Extract the [x, y] coordinate from the center of the cell holding the provided text.  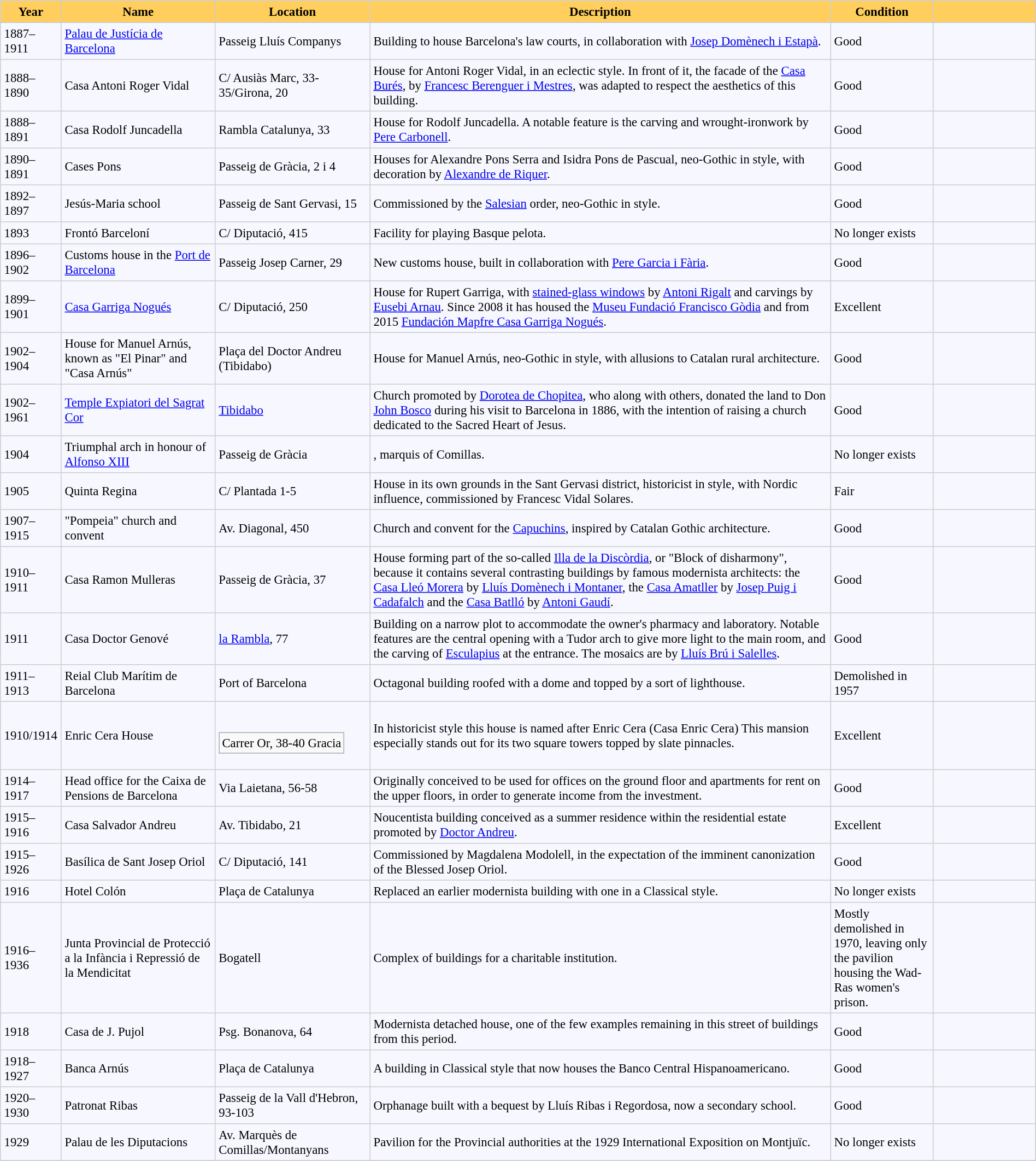
Building to house Barcelona's law courts, in collaboration with Josep Domènech i Estapà. [600, 41]
Cases Pons [138, 167]
1905 [31, 491]
A building in Classical style that now houses the Banco Central Hispanoamericano. [600, 1069]
Frontó Barceloní [138, 233]
Junta Provincial de Protecció a la Infància i Repressió de la Mendicitat [138, 958]
1888–1891 [31, 130]
Church and convent for the Capuchins, inspired by Catalan Gothic architecture. [600, 528]
Modernista detached house, one of the few examples remaining in this street of buildings from this period. [600, 1032]
Casa Rodolf Juncadella [138, 130]
1914–1917 [31, 788]
Palau de Justícia de Barcelona [138, 41]
Av. Tibidabo, 21 [293, 825]
1916–1936 [31, 958]
1907–1915 [31, 528]
1920–1930 [31, 1106]
New customs house, built in collaboration with Pere Garcia i Fària. [600, 262]
Complex of buildings for a charitable institution. [600, 958]
1915–1926 [31, 862]
Houses for Alexandre Pons Serra and Isidra Pons de Pascual, neo-Gothic in style, with decoration by Alexandre de Riquer. [600, 167]
Casa Antoni Roger Vidal [138, 85]
1888–1890 [31, 85]
Head office for the Caixa de Pensions de Barcelona [138, 788]
1887–1911 [31, 41]
Basílica de Sant Josep Oriol [138, 862]
Casa Salvador Andreu [138, 825]
Palau de les Diputacions [138, 1142]
Port of Barcelona [293, 683]
Av. Diagonal, 450 [293, 528]
1929 [31, 1142]
C/ Diputació, 250 [293, 307]
Description [600, 11]
House in its own grounds in the Sant Gervasi district, historicist in style, with Nordic influence, commissioned by Francesc Vidal Solares. [600, 491]
1910/1914 [31, 736]
Customs house in the Port de Barcelona [138, 262]
1911 [31, 638]
1890–1891 [31, 167]
Year [31, 11]
House for Rodolf Juncadella. A notable feature is the carving and wrought-ironwork by Pere Carbonell. [600, 130]
C/ Plantada 1-5 [293, 491]
Hotel Colón [138, 892]
Condition [882, 11]
Octagonal building roofed with a dome and topped by a sort of lighthouse. [600, 683]
Enric Cera House [138, 736]
Passeig Josep Carner, 29 [293, 262]
Name [138, 11]
House for Manuel Arnús, neo-Gothic in style, with allusions to Catalan rural architecture. [600, 358]
Demolished in 1957 [882, 683]
1916 [31, 892]
1911–1913 [31, 683]
Patronat Ribas [138, 1106]
Triumphal arch in honour of Alfonso XIII [138, 454]
1918 [31, 1032]
Passeig Lluís Companys [293, 41]
Jesús-Maria school [138, 203]
Rambla Catalunya, 33 [293, 130]
Casa de J. Pujol [138, 1032]
Av. Marquès de Comillas/Montanyans [293, 1142]
Temple Expiatori del Sagrat Cor [138, 410]
Passeig de la Vall d'Hebron, 93-103 [293, 1106]
Bogatell [293, 958]
Passeig de Gràcia, 2 i 4 [293, 167]
"Pompeia" church and convent [138, 528]
1899–1901 [31, 307]
Banca Arnús [138, 1069]
, marquis of Comillas. [600, 454]
Plaça del Doctor Andreu (Tibidabo) [293, 358]
1896–1902 [31, 262]
Mostly demolished in 1970, leaving only the pavilion housing the Wad-Ras women's prison. [882, 958]
C/ Diputació, 415 [293, 233]
House for Manuel Arnús, known as "El Pinar" and "Casa Arnús" [138, 358]
Quinta Regina [138, 491]
Psg. Bonanova, 64 [293, 1032]
Via Laietana, 56-58 [293, 788]
1904 [31, 454]
la Rambla, 77 [293, 638]
C/ Ausiàs Marc, 33-35/Girona, 20 [293, 85]
1910–1911 [31, 580]
Noucentista building conceived as a summer residence within the residential estate promoted by Doctor Andreu. [600, 825]
Fair [882, 491]
Commissioned by Magdalena Modolell, in the expectation of the imminent canonization of the Blessed Josep Oriol. [600, 862]
1915–1916 [31, 825]
Passeig de Gràcia [293, 454]
Location [293, 11]
Reial Club Marítim de Barcelona [138, 683]
1918–1927 [31, 1069]
C/ Diputació, 141 [293, 862]
Passeig de Gràcia, 37 [293, 580]
Casa Ramon Mulleras [138, 580]
1893 [31, 233]
Orphanage built with a bequest by Lluís Ribas i Regordosa, now a secondary school. [600, 1106]
Casa Doctor Genové [138, 638]
1902–1961 [31, 410]
Casa Garriga Nogués [138, 307]
1892–1897 [31, 203]
Tibidabo [293, 410]
Replaced an earlier modernista building with one in a Classical style. [600, 892]
1902–1904 [31, 358]
Commissioned by the Salesian order, neo-Gothic in style. [600, 203]
Facility for playing Basque pelota. [600, 233]
Pavilion for the Provincial authorities at the 1929 International Exposition on Montjuïc. [600, 1142]
Passeig de Sant Gervasi, 15 [293, 203]
